Extract the [x, y] coordinate from the center of the cell holding the provided text.  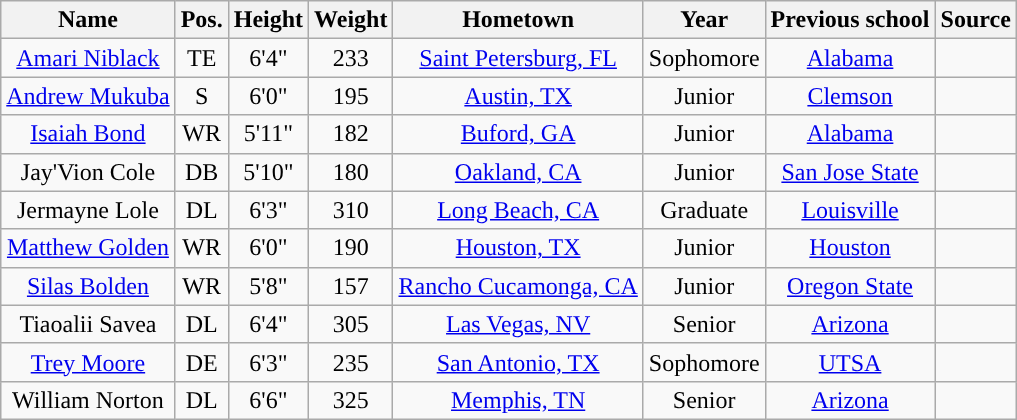
5'10" [268, 172]
S [202, 96]
325 [351, 400]
Houston [850, 248]
233 [351, 58]
Weight [351, 20]
Previous school [850, 20]
Height [268, 20]
182 [351, 134]
Graduate [704, 210]
Long Beach, CA [518, 210]
Austin, TX [518, 96]
Year [704, 20]
190 [351, 248]
Saint Petersburg, FL [518, 58]
6'6" [268, 400]
Oakland, CA [518, 172]
Source [976, 20]
Amari Niblack [88, 58]
Las Vegas, NV [518, 324]
310 [351, 210]
Buford, GA [518, 134]
UTSA [850, 362]
Isaiah Bond [88, 134]
Andrew Mukuba [88, 96]
Louisville [850, 210]
Jay'Vion Cole [88, 172]
157 [351, 286]
Hometown [518, 20]
Silas Bolden [88, 286]
San Jose State [850, 172]
235 [351, 362]
305 [351, 324]
Tiaoalii Savea [88, 324]
5'8" [268, 286]
Name [88, 20]
Matthew Golden [88, 248]
Trey Moore [88, 362]
Jermayne Lole [88, 210]
5'11" [268, 134]
Rancho Cucamonga, CA [518, 286]
Clemson [850, 96]
Pos. [202, 20]
DB [202, 172]
195 [351, 96]
TE [202, 58]
Oregon State [850, 286]
180 [351, 172]
DE [202, 362]
Houston, TX [518, 248]
William Norton [88, 400]
San Antonio, TX [518, 362]
Memphis, TN [518, 400]
